Pinpoint the cell where the given text exists, returning its (X, Y) midpoint coordinate. 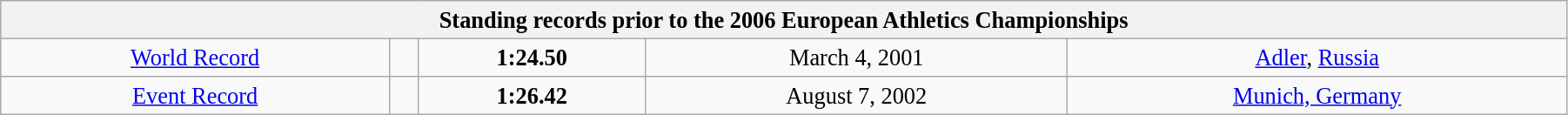
World Record (195, 57)
1:24.50 (533, 57)
1:26.42 (533, 95)
Adler, Russia (1317, 57)
March 4, 2001 (856, 57)
Event Record (195, 95)
August 7, 2002 (856, 95)
Munich, Germany (1317, 95)
Standing records prior to the 2006 European Athletics Championships (784, 19)
